Detect which cell encompasses the target text, then output its (x, y) center coordinate. 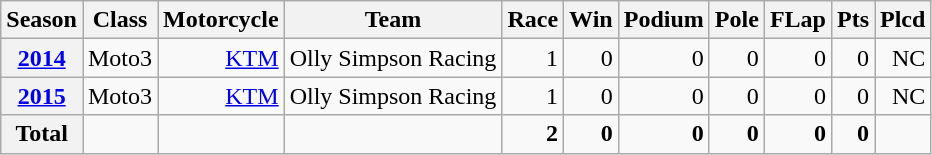
Motorcycle (222, 20)
2 (533, 134)
2014 (42, 58)
Pts (852, 20)
Podium (664, 20)
Plcd (902, 20)
FLap (798, 20)
2015 (42, 96)
Race (533, 20)
Class (120, 20)
Total (42, 134)
Team (393, 20)
Pole (736, 20)
Season (42, 20)
Win (592, 20)
